Search for the cell housing the specified text and yield its [X, Y] center coordinate. 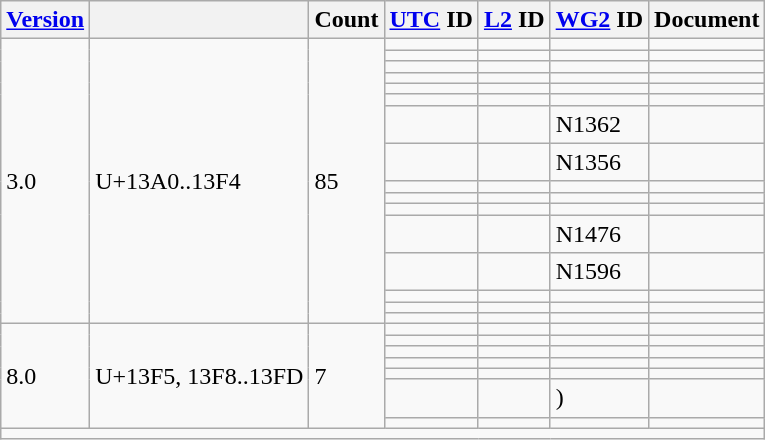
8.0 [46, 376]
Version [46, 20]
N1356 [599, 162]
N1596 [599, 272]
7 [346, 376]
U+13A0..13F4 [200, 182]
WG2 ID [599, 20]
Count [346, 20]
N1476 [599, 233]
Document [707, 20]
L2 ID [514, 20]
85 [346, 182]
UTC ID [431, 20]
3.0 [46, 182]
N1362 [599, 124]
) [599, 398]
U+13F5, 13F8..13FD [200, 376]
